From the cell containing the given text, extract its center point as (x, y) coordinate. 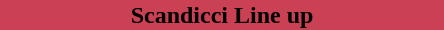
Scandicci Line up (222, 15)
